Pinpoint the cell where the given text exists, returning its [x, y] midpoint coordinate. 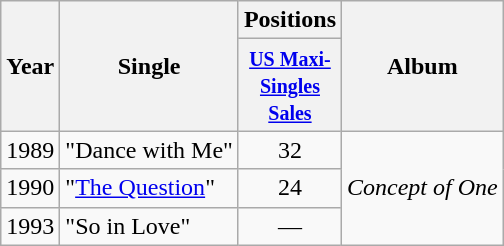
Year [30, 66]
1990 [30, 188]
US Maxi-Singles Sales [290, 85]
Single [150, 66]
1989 [30, 150]
32 [290, 150]
"The Question" [150, 188]
Album [423, 66]
Concept of One [423, 188]
"So in Love" [150, 226]
Positions [290, 20]
1993 [30, 226]
— [290, 226]
24 [290, 188]
"Dance with Me" [150, 150]
